From the cell containing the given text, extract its center point as (X, Y) coordinate. 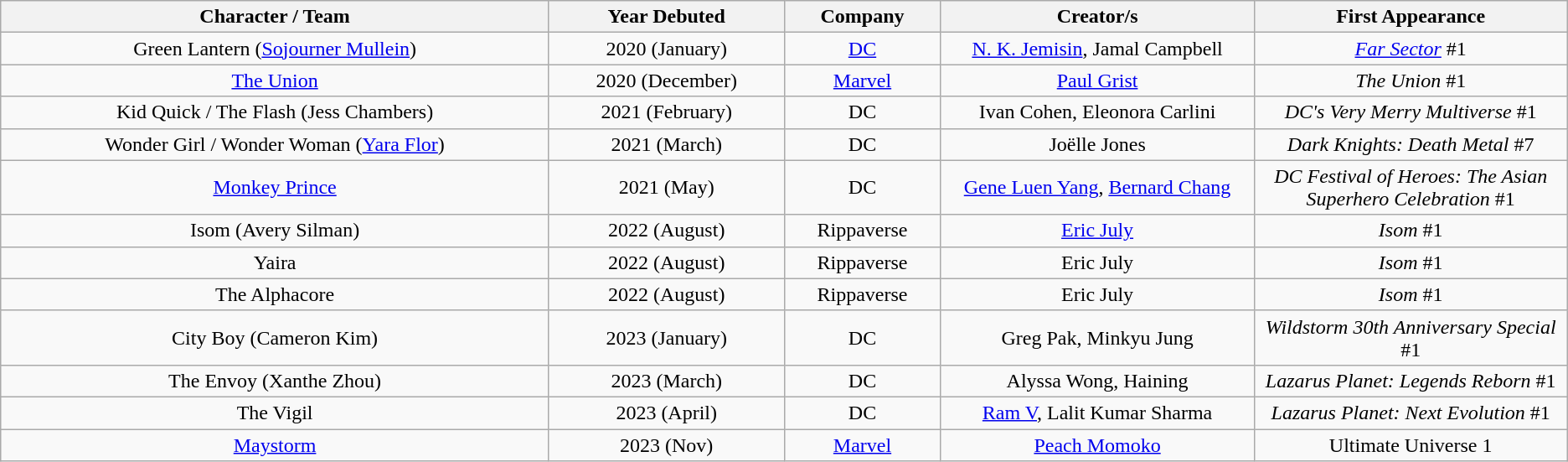
Gene Luen Yang, Bernard Chang (1097, 188)
2023 (March) (667, 381)
DC Festival of Heroes: The Asian Superhero Celebration #1 (1411, 188)
2021 (May) (667, 188)
Paul Grist (1097, 80)
The Vigil (275, 413)
2023 (April) (667, 413)
Company (863, 17)
The Union (275, 80)
Maystorm (275, 445)
Wonder Girl / Wonder Woman (Yara Flor) (275, 144)
2023 (January) (667, 337)
Kid Quick / The Flash (Jess Chambers) (275, 112)
Ram V, Lalit Kumar Sharma (1097, 413)
Yaira (275, 262)
2021 (February) (667, 112)
2020 (December) (667, 80)
Peach Momoko (1097, 445)
2020 (January) (667, 49)
Joëlle Jones (1097, 144)
Lazarus Planet: Next Evolution #1 (1411, 413)
Lazarus Planet: Legends Reborn #1 (1411, 381)
2023 (Nov) (667, 445)
Ultimate Universe 1 (1411, 445)
First Appearance (1411, 17)
Green Lantern (Sojourner Mullein) (275, 49)
Monkey Prince (275, 188)
The Union #1 (1411, 80)
Creator/s (1097, 17)
Ivan Cohen, Eleonora Carlini (1097, 112)
2021 (March) (667, 144)
Year Debuted (667, 17)
The Alphacore (275, 294)
Character / Team (275, 17)
City Boy (Cameron Kim) (275, 337)
Dark Knights: Death Metal #7 (1411, 144)
The Envoy (Xanthe Zhou) (275, 381)
Isom (Avery Silman) (275, 231)
Wildstorm 30th Anniversary Special #1 (1411, 337)
Far Sector #1 (1411, 49)
Greg Pak, Minkyu Jung (1097, 337)
DC's Very Merry Multiverse #1 (1411, 112)
N. K. Jemisin, Jamal Campbell (1097, 49)
Alyssa Wong, Haining (1097, 381)
